Identify which cell holds the provided text, then report its (x, y) central coordinate. 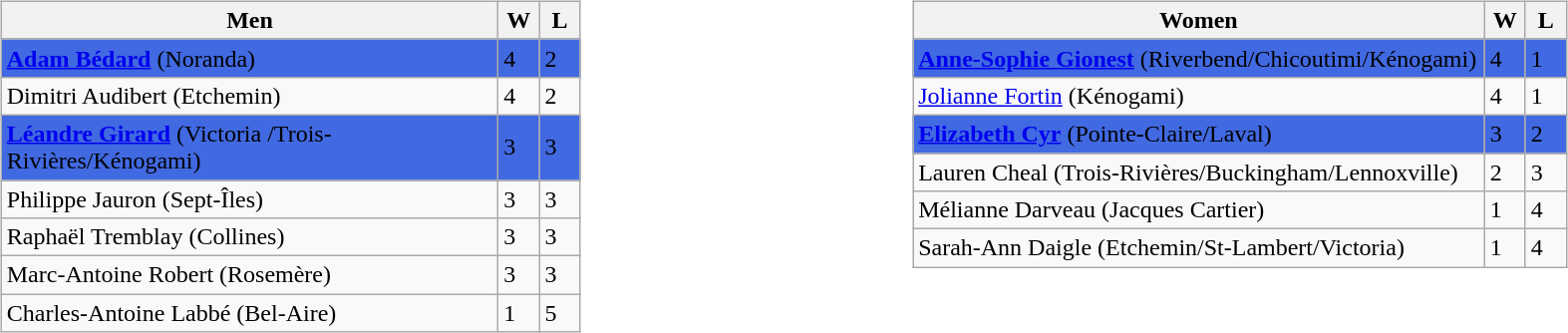
Mélianne Darveau (Jacques Cartier) (1199, 210)
Elizabeth Cyr (Pointe-Claire/Laval) (1199, 134)
Jolianne Fortin (Kénogami) (1199, 96)
Dimitri Audibert (Etchemin) (249, 96)
Marc-Antoine Robert (Rosemère) (249, 275)
Léandre Girard (Victoria /Trois-Rivières/Kénogami) (249, 148)
Anne-Sophie Gionest (Riverbend/Chicoutimi/Kénogami) (1199, 58)
Men (249, 20)
Sarah-Ann Daigle (Etchemin/St-Lambert/Victoria) (1199, 248)
5 (560, 313)
Charles-Antoine Labbé (Bel-Aire) (249, 313)
Lauren Cheal (Trois-Rivières/Buckingham/Lennoxville) (1199, 172)
Philippe Jauron (Sept-Îles) (249, 198)
Women (1199, 20)
Adam Bédard (Noranda) (249, 58)
Raphaël Tremblay (Collines) (249, 237)
